Find where the given text appears and provide that cell's center as [X, Y] coordinate. 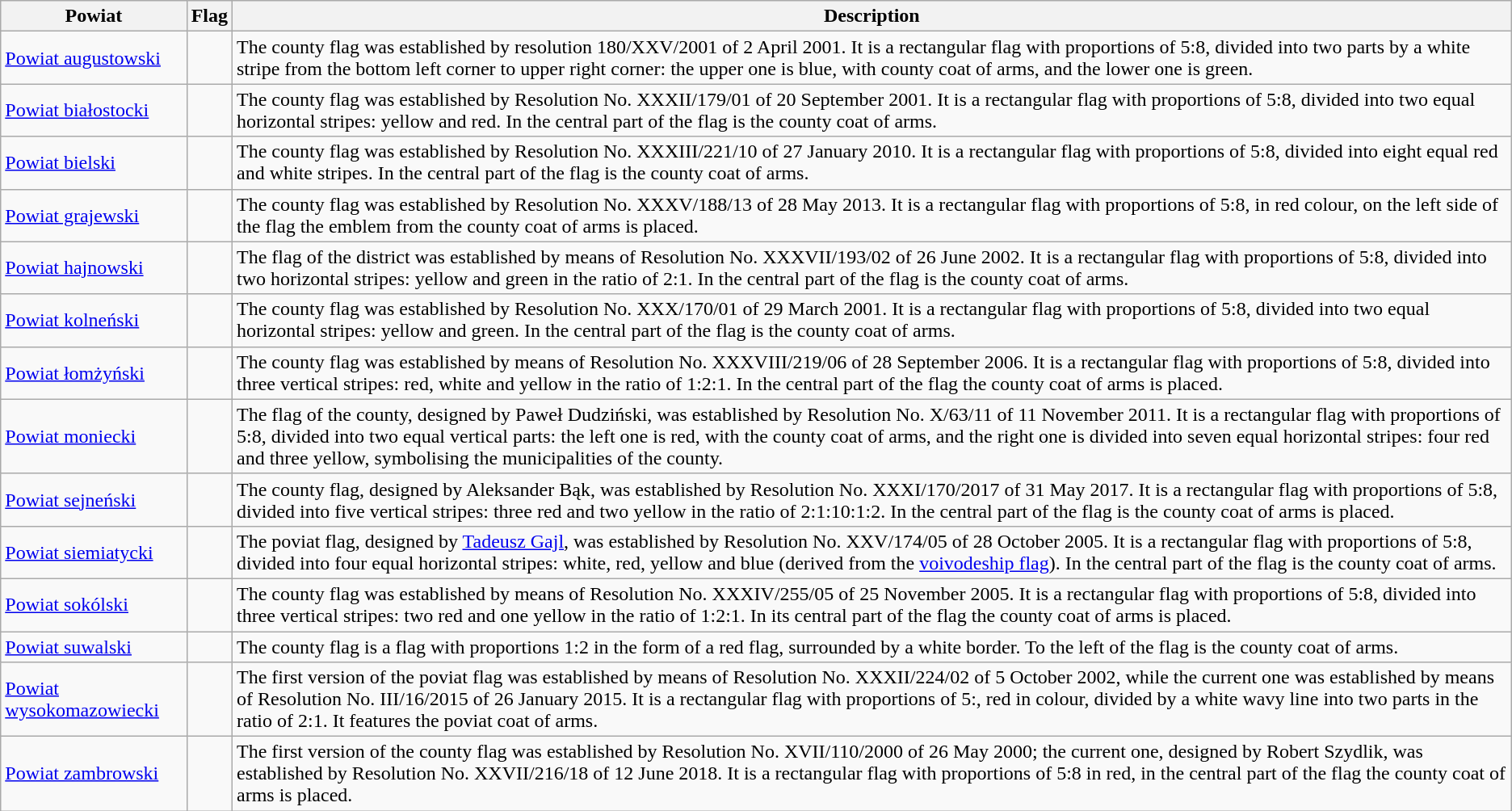
Powiat zambrowski [94, 774]
Powiat augustowski [94, 58]
Description [871, 16]
Flag [209, 16]
Powiat hajnowski [94, 268]
Powiat suwalski [94, 647]
Powiat [94, 16]
Powiat siemiatycki [94, 553]
Powiat łomżyński [94, 373]
Powiat moniecki [94, 436]
Powiat grajewski [94, 215]
Powiat sejneński [94, 499]
Powiat sokólski [94, 604]
Powiat wysokomazowiecki [94, 700]
Powiat białostocki [94, 110]
Powiat bielski [94, 163]
Powiat kolneński [94, 320]
